Provide the [X, Y] coordinate of the cell's center where the given text is located.  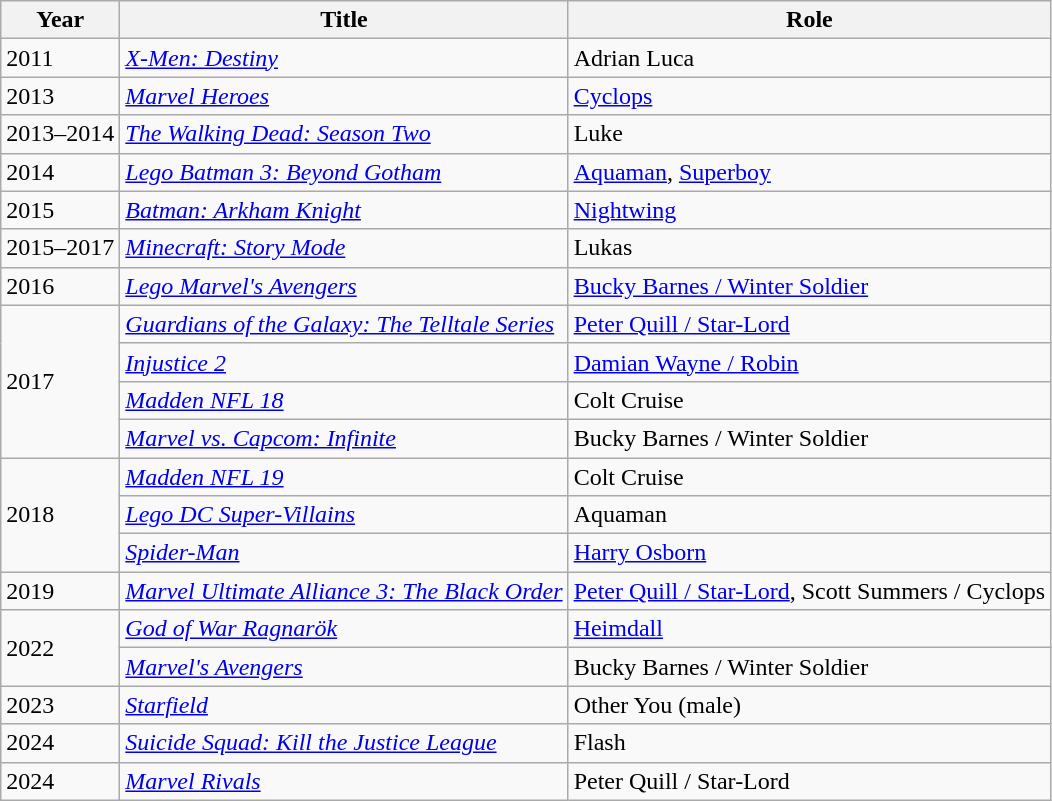
Nightwing [810, 210]
Lego Marvel's Avengers [344, 286]
2011 [60, 58]
Harry Osborn [810, 553]
Adrian Luca [810, 58]
2017 [60, 381]
Peter Quill / Star-Lord, Scott Summers / Cyclops [810, 591]
Madden NFL 18 [344, 400]
Role [810, 20]
Marvel vs. Capcom: Infinite [344, 438]
Flash [810, 743]
Lego Batman 3: Beyond Gotham [344, 172]
Minecraft: Story Mode [344, 248]
Madden NFL 19 [344, 477]
Marvel Heroes [344, 96]
2019 [60, 591]
Cyclops [810, 96]
2018 [60, 515]
Suicide Squad: Kill the Justice League [344, 743]
X-Men: Destiny [344, 58]
Marvel Rivals [344, 781]
Marvel Ultimate Alliance 3: The Black Order [344, 591]
Injustice 2 [344, 362]
The Walking Dead: Season Two [344, 134]
Luke [810, 134]
Guardians of the Galaxy: The Telltale Series [344, 324]
Spider-Man [344, 553]
2022 [60, 648]
2015–2017 [60, 248]
Lukas [810, 248]
Aquaman, Superboy [810, 172]
2016 [60, 286]
Lego DC Super-Villains [344, 515]
Heimdall [810, 629]
2013 [60, 96]
Damian Wayne / Robin [810, 362]
2014 [60, 172]
Starfield [344, 705]
Marvel's Avengers [344, 667]
2023 [60, 705]
God of War Ragnarök [344, 629]
Aquaman [810, 515]
2013–2014 [60, 134]
Batman: Arkham Knight [344, 210]
Other You (male) [810, 705]
2015 [60, 210]
Title [344, 20]
Year [60, 20]
